Return the [X, Y] coordinate for the center point of the cell that contains the specified text.  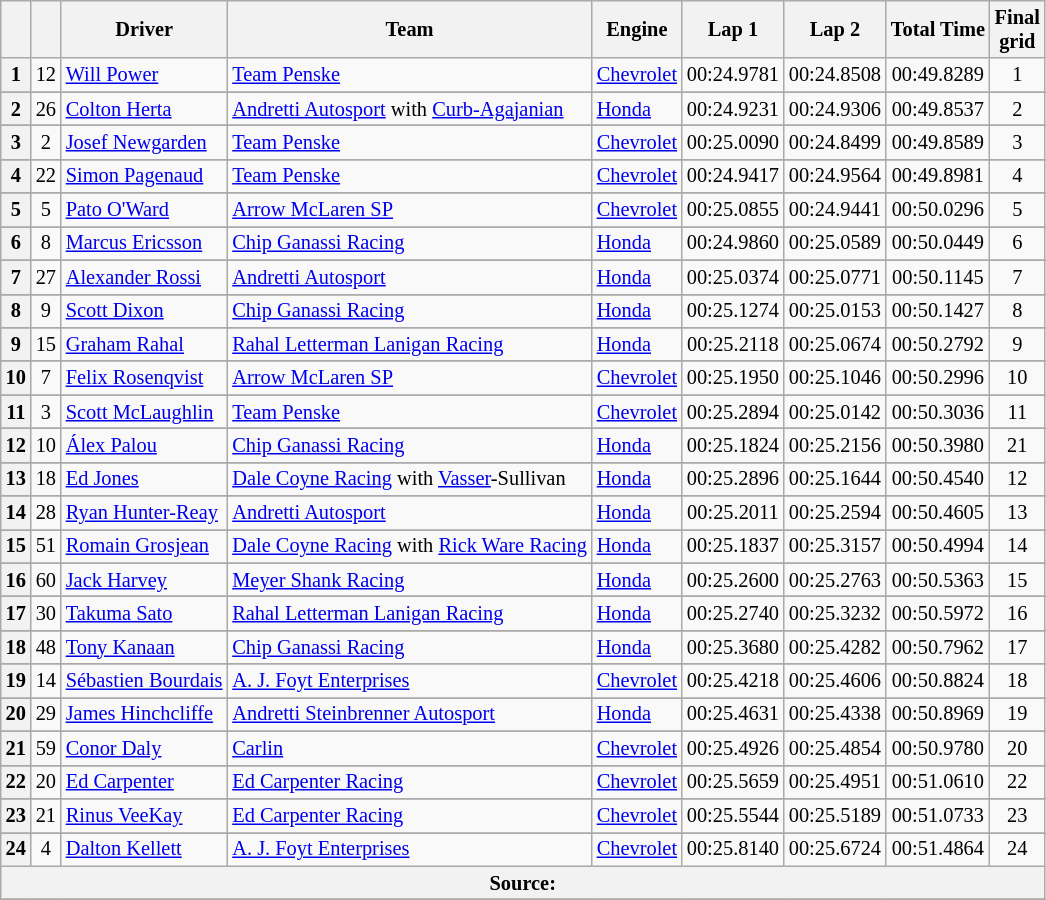
00:25.0674 [835, 344]
Dale Coyne Racing with Rick Ware Racing [409, 546]
James Hinchcliffe [144, 714]
00:25.4926 [733, 748]
00:50.5363 [938, 580]
00:50.4540 [938, 479]
00:25.4338 [835, 714]
Pato O'Ward [144, 210]
00:50.8969 [938, 714]
Sébastien Bourdais [144, 681]
00:50.3036 [938, 412]
00:24.9781 [733, 75]
00:51.0610 [938, 782]
Dale Coyne Racing with Vasser-Sullivan [409, 479]
00:50.2792 [938, 344]
29 [46, 714]
00:25.1824 [733, 445]
00:50.4994 [938, 546]
Colton Herta [144, 109]
Total Time [938, 29]
00:25.1046 [835, 378]
00:24.9417 [733, 176]
Will Power [144, 75]
00:25.1644 [835, 479]
Engine [637, 29]
00:25.3157 [835, 546]
00:49.8981 [938, 176]
00:49.8589 [938, 142]
60 [46, 580]
00:24.9860 [733, 243]
00:25.4854 [835, 748]
Andretti Steinbrenner Autosport [409, 714]
00:25.2763 [835, 580]
00:50.2996 [938, 378]
00:50.1427 [938, 311]
00:25.0090 [733, 142]
30 [46, 613]
00:25.2118 [733, 344]
Scott Dixon [144, 311]
Source: [523, 883]
Andretti Autosport with Curb-Agajanian [409, 109]
00:25.0142 [835, 412]
00:25.2156 [835, 445]
00:50.8824 [938, 681]
Meyer Shank Racing [409, 580]
Lap 1 [733, 29]
00:25.0374 [733, 277]
Alexander Rossi [144, 277]
00:49.8537 [938, 109]
Simon Pagenaud [144, 176]
Team [409, 29]
00:25.4631 [733, 714]
00:24.8508 [835, 75]
00:50.0296 [938, 210]
00:25.5189 [835, 815]
00:25.3232 [835, 613]
Álex Palou [144, 445]
00:25.2896 [733, 479]
00:25.0855 [733, 210]
00:25.1950 [733, 378]
00:25.4606 [835, 681]
00:24.9564 [835, 176]
00:25.2740 [733, 613]
00:25.5544 [733, 815]
00:24.9441 [835, 210]
Rinus VeeKay [144, 815]
27 [46, 277]
Dalton Kellett [144, 849]
00:25.6724 [835, 849]
00:25.4282 [835, 647]
Marcus Ericsson [144, 243]
Ed Carpenter [144, 782]
Carlin [409, 748]
26 [46, 109]
00:25.4951 [835, 782]
00:25.1837 [733, 546]
00:25.2594 [835, 513]
Jack Harvey [144, 580]
59 [46, 748]
Scott McLaughlin [144, 412]
00:50.7962 [938, 647]
Josef Newgarden [144, 142]
Driver [144, 29]
00:25.3680 [733, 647]
00:24.9306 [835, 109]
Conor Daly [144, 748]
Lap 2 [835, 29]
00:25.5659 [733, 782]
Felix Rosenqvist [144, 378]
00:25.4218 [733, 681]
00:50.9780 [938, 748]
00:25.8140 [733, 849]
Tony Kanaan [144, 647]
48 [46, 647]
00:25.2894 [733, 412]
Finalgrid [1018, 29]
00:50.1145 [938, 277]
Graham Rahal [144, 344]
00:50.4605 [938, 513]
51 [46, 546]
00:25.0589 [835, 243]
00:51.0733 [938, 815]
00:50.0449 [938, 243]
00:50.5972 [938, 613]
00:24.9231 [733, 109]
00:50.3980 [938, 445]
00:24.8499 [835, 142]
Ed Jones [144, 479]
28 [46, 513]
Takuma Sato [144, 613]
00:25.0771 [835, 277]
00:49.8289 [938, 75]
00:25.0153 [835, 311]
00:51.4864 [938, 849]
00:25.2600 [733, 580]
00:25.2011 [733, 513]
00:25.1274 [733, 311]
Ryan Hunter-Reay [144, 513]
Romain Grosjean [144, 546]
